Return [x, y] of the center of cell containing provided text 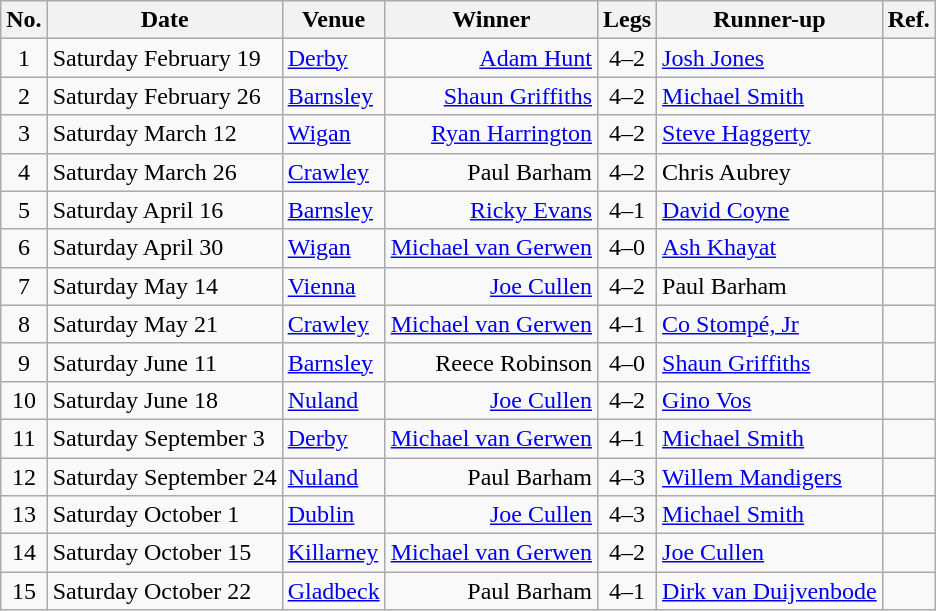
No. [24, 20]
13 [24, 515]
5 [24, 210]
6 [24, 248]
9 [24, 362]
3 [24, 134]
Saturday June 18 [164, 400]
Saturday October 15 [164, 553]
Willem Mandigers [770, 477]
Ricky Evans [491, 210]
Co Stompé, Jr [770, 324]
Gino Vos [770, 400]
Killarney [334, 553]
Reece Robinson [491, 362]
10 [24, 400]
Dirk van Duijvenbode [770, 591]
1 [24, 58]
Chris Aubrey [770, 172]
Saturday October 22 [164, 591]
Saturday September 24 [164, 477]
Gladbeck [334, 591]
Date [164, 20]
8 [24, 324]
Ryan Harrington [491, 134]
12 [24, 477]
Vienna [334, 286]
Runner-up [770, 20]
Josh Jones [770, 58]
Saturday September 3 [164, 438]
15 [24, 591]
Saturday March 12 [164, 134]
11 [24, 438]
2 [24, 96]
Saturday October 1 [164, 515]
14 [24, 553]
Winner [491, 20]
Dublin [334, 515]
Saturday June 11 [164, 362]
Ash Khayat [770, 248]
David Coyne [770, 210]
Saturday February 26 [164, 96]
7 [24, 286]
Saturday March 26 [164, 172]
Saturday April 16 [164, 210]
Saturday May 14 [164, 286]
Steve Haggerty [770, 134]
Saturday February 19 [164, 58]
Venue [334, 20]
4 [24, 172]
Saturday April 30 [164, 248]
Legs [628, 20]
Adam Hunt [491, 58]
Ref. [908, 20]
Saturday May 21 [164, 324]
